Provide the (X, Y) coordinate of the cell's center where the given text is located.  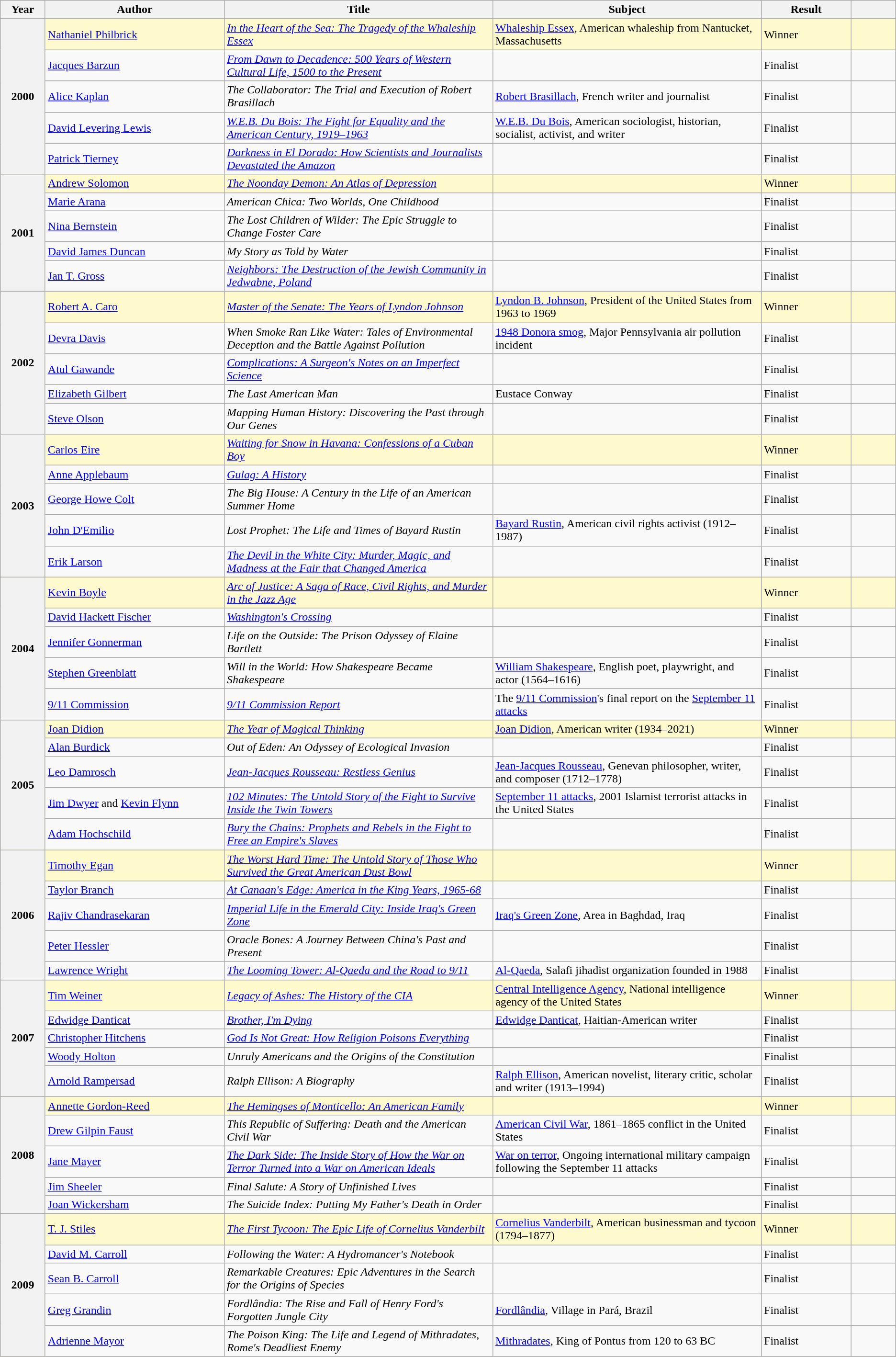
The Suicide Index: Putting My Father's Death in Order (358, 1205)
Greg Grandin (134, 1310)
Brother, I'm Dying (358, 1020)
George Howe Colt (134, 499)
The Big House: A Century in the Life of an American Summer Home (358, 499)
American Chica: Two Worlds, One Childhood (358, 202)
Joan Didion (134, 729)
Neighbors: The Destruction of the Jewish Community in Jedwabne, Poland (358, 276)
2004 (23, 648)
The First Tycoon: The Epic Life of Cornelius Vanderbilt (358, 1230)
The Year of Magical Thinking (358, 729)
2002 (23, 362)
Steve Olson (134, 418)
Final Salute: A Story of Unfinished Lives (358, 1186)
Anne Applebaum (134, 475)
Jim Sheeler (134, 1186)
David Hackett Fischer (134, 617)
Elizabeth Gilbert (134, 394)
Out of Eden: An Odyssey of Ecological Invasion (358, 747)
Following the Water: A Hydromancer's Notebook (358, 1254)
This Republic of Suffering: Death and the American Civil War (358, 1130)
Jean-Jacques Rousseau: Restless Genius (358, 772)
From Dawn to Decadence: 500 Years of Western Cultural Life, 1500 to the Present (358, 65)
Fordlândia: The Rise and Fall of Henry Ford's Forgotten Jungle City (358, 1310)
My Story as Told by Water (358, 251)
Iraq's Green Zone, Area in Baghdad, Iraq (627, 915)
Sean B. Carroll (134, 1278)
Result (806, 10)
Joan Wickersham (134, 1205)
Annette Gordon-Reed (134, 1106)
2008 (23, 1155)
Title (358, 10)
Oracle Bones: A Journey Between China's Past and Present (358, 946)
Imperial Life in the Emerald City: Inside Iraq's Green Zone (358, 915)
Adrienne Mayor (134, 1341)
The Noonday Demon: An Atlas of Depression (358, 183)
The Collaborator: The Trial and Execution of Robert Brasillach (358, 97)
War on terror, Ongoing international military campaign following the September 11 attacks (627, 1162)
Kevin Boyle (134, 593)
Alan Burdick (134, 747)
9/11 Commission (134, 704)
David Levering Lewis (134, 127)
When Smoke Ran Like Water: Tales of Environmental Deception and the Battle Against Pollution (358, 338)
Robert Brasillach, French writer and journalist (627, 97)
Jane Mayer (134, 1162)
Whaleship Essex, American whaleship from Nantucket, Massachusetts (627, 34)
Rajiv Chandrasekaran (134, 915)
The Lost Children of Wilder: The Epic Struggle to Change Foster Care (358, 226)
Gulag: A History (358, 475)
Bury the Chains: Prophets and Rebels in the Fight to Free an Empire's Slaves (358, 834)
Will in the World: How Shakespeare Became Shakespeare (358, 673)
Nina Bernstein (134, 226)
John D'Emilio (134, 531)
In the Heart of the Sea: The Tragedy of the Whaleship Essex (358, 34)
Devra Davis (134, 338)
The Last American Man (358, 394)
David M. Carroll (134, 1254)
Legacy of Ashes: The History of the CIA (358, 995)
Taylor Branch (134, 890)
102 Minutes: The Untold Story of the Fight to Survive Inside the Twin Towers (358, 803)
T. J. Stiles (134, 1230)
W.E.B. Du Bois, American sociologist, historian, socialist, activist, and writer (627, 127)
Edwidge Danticat, Haitian-American writer (627, 1020)
Edwidge Danticat (134, 1020)
Erik Larson (134, 561)
2006 (23, 915)
Complications: A Surgeon's Notes on an Imperfect Science (358, 370)
2005 (23, 784)
2003 (23, 506)
Lyndon B. Johnson, President of the United States from 1963 to 1969 (627, 306)
2009 (23, 1285)
W.E.B. Du Bois: The Fight for Equality and the American Century, 1919–1963 (358, 127)
The Hemingses of Monticello: An American Family (358, 1106)
American Civil War, 1861–1865 conflict in the United States (627, 1130)
The 9/11 Commission's final report on the September 11 attacks (627, 704)
Peter Hessler (134, 946)
Eustace Conway (627, 394)
Jean-Jacques Rousseau, Genevan philosopher, writer, and composer (1712–1778) (627, 772)
Master of the Senate: The Years of Lyndon Johnson (358, 306)
Central Intelligence Agency, National intelligence agency of the United States (627, 995)
Arnold Rampersad (134, 1081)
Waiting for Snow in Havana: Confessions of a Cuban Boy (358, 450)
Washington's Crossing (358, 617)
Adam Hochschild (134, 834)
Nathaniel Philbrick (134, 34)
9/11 Commission Report (358, 704)
Mapping Human History: Discovering the Past through Our Genes (358, 418)
Atul Gawande (134, 370)
Mithradates, King of Pontus from 120 to 63 BC (627, 1341)
David James Duncan (134, 251)
Fordlândia, Village in Pará, Brazil (627, 1310)
God Is Not Great: How Religion Poisons Everything (358, 1038)
Remarkable Creatures: Epic Adventures in the Search for the Origins of Species (358, 1278)
Jan T. Gross (134, 276)
Year (23, 10)
Arc of Justice: A Saga of Race, Civil Rights, and Murder in the Jazz Age (358, 593)
The Worst Hard Time: The Untold Story of Those Who Survived the Great American Dust Bowl (358, 866)
Carlos Eire (134, 450)
Life on the Outside: The Prison Odyssey of Elaine Bartlett (358, 642)
Subject (627, 10)
2007 (23, 1038)
Marie Arana (134, 202)
Robert A. Caro (134, 306)
Darkness in El Dorado: How Scientists and Journalists Devastated the Amazon (358, 159)
Bayard Rustin, American civil rights activist (1912–1987) (627, 531)
Timothy Egan (134, 866)
Al-Qaeda, Salafi jihadist organization founded in 1988 (627, 971)
The Looming Tower: Al-Qaeda and the Road to 9/11 (358, 971)
The Devil in the White City: Murder, Magic, and Madness at the Fair that Changed America (358, 561)
Christopher Hitchens (134, 1038)
Woody Holton (134, 1056)
1948 Donora smog, Major Pennsylvania air pollution incident (627, 338)
Tim Weiner (134, 995)
At Canaan's Edge: America in the King Years, 1965-68 (358, 890)
Stephen Greenblatt (134, 673)
Ralph Ellison, American novelist, literary critic, scholar and writer (1913–1994) (627, 1081)
2000 (23, 97)
The Poison King: The Life and Legend of Mithradates, Rome's Deadliest Enemy (358, 1341)
September 11 attacks, 2001 Islamist terrorist attacks in the United States (627, 803)
Ralph Ellison: A Biography (358, 1081)
Author (134, 10)
William Shakespeare, English poet, playwright, and actor (1564–1616) (627, 673)
Jennifer Gonnerman (134, 642)
Jim Dwyer and Kevin Flynn (134, 803)
Patrick Tierney (134, 159)
Jacques Barzun (134, 65)
Leo Damrosch (134, 772)
Lawrence Wright (134, 971)
Unruly Americans and the Origins of the Constitution (358, 1056)
Lost Prophet: The Life and Times of Bayard Rustin (358, 531)
The Dark Side: The Inside Story of How the War on Terror Turned into a War on American Ideals (358, 1162)
Joan Didion, American writer (1934–2021) (627, 729)
Andrew Solomon (134, 183)
2001 (23, 233)
Drew Gilpin Faust (134, 1130)
Cornelius Vanderbilt, American businessman and tycoon (1794–1877) (627, 1230)
Alice Kaplan (134, 97)
